Return the (X, Y) coordinate for the center point of the cell that contains the specified text.  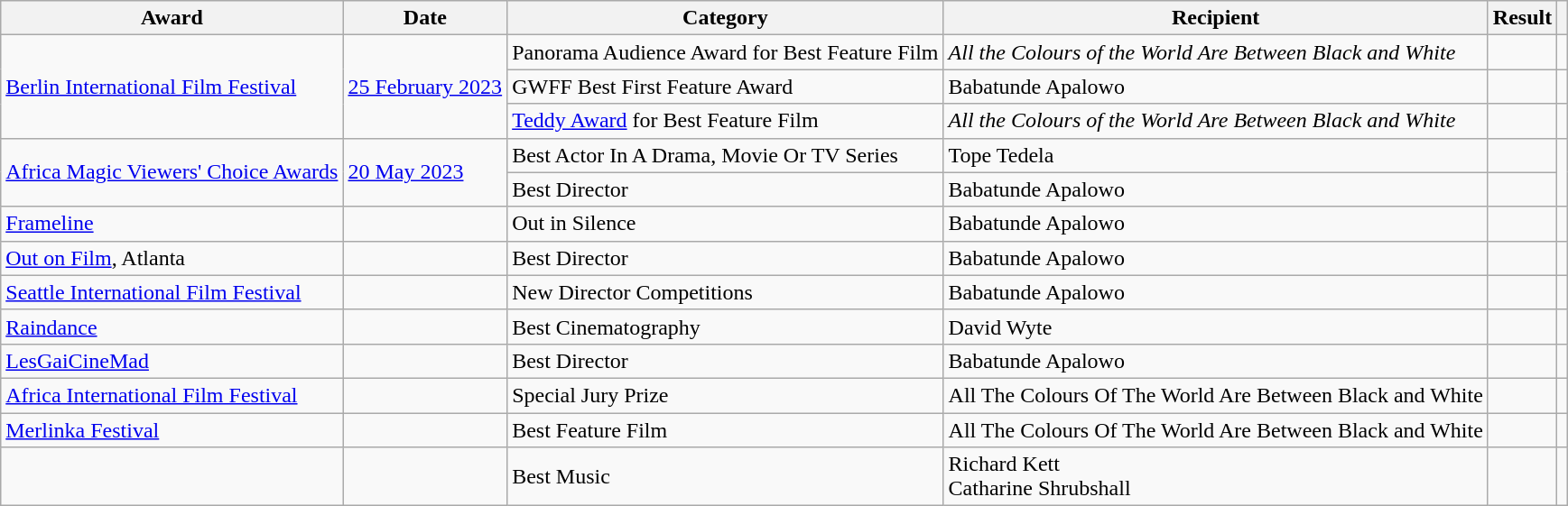
25 February 2023 (425, 87)
Best Cinematography (726, 327)
Out on Film, Atlanta (172, 258)
Recipient (1215, 18)
Category (726, 18)
Berlin International Film Festival (172, 87)
Teddy Award for Best Feature Film (726, 121)
New Director Competitions (726, 292)
20 May 2023 (425, 172)
Best Feature Film (726, 430)
Date (425, 18)
Raindance (172, 327)
David Wyte (1215, 327)
Out in Silence (726, 224)
Best Music (726, 476)
LesGaiCineMad (172, 361)
Seattle International Film Festival (172, 292)
Richard KettCatharine Shrubshall (1215, 476)
Award (172, 18)
Best Actor In A Drama, Movie Or TV Series (726, 155)
Result (1522, 18)
Frameline (172, 224)
Special Jury Prize (726, 395)
Africa Magic Viewers' Choice Awards (172, 172)
Merlinka Festival (172, 430)
Africa International Film Festival (172, 395)
Tope Tedela (1215, 155)
GWFF Best First Feature Award (726, 87)
Panorama Audience Award for Best Feature Film (726, 52)
